Output the [x, y] coordinate of the center of the cell containing the given text.  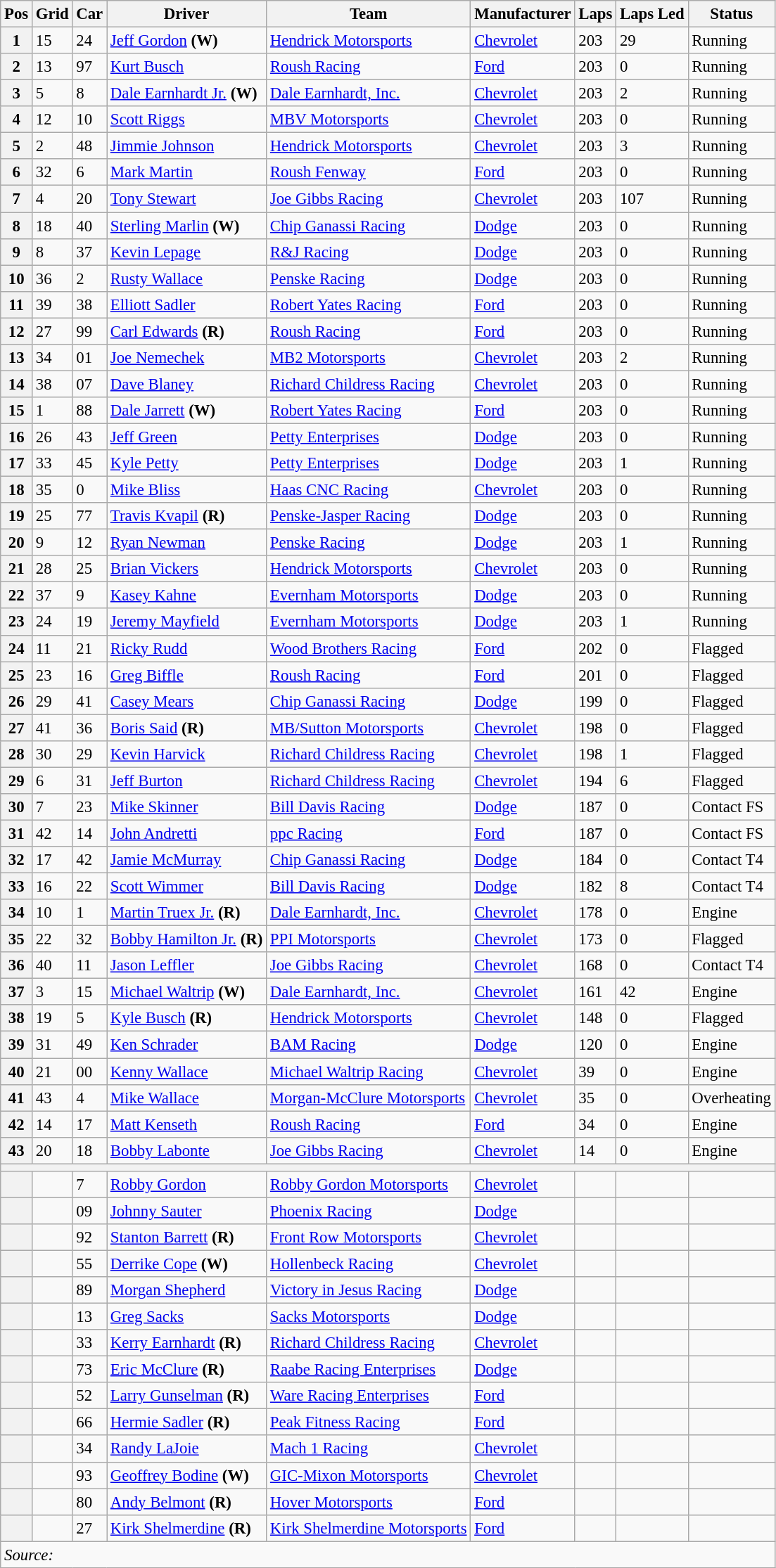
Geoffrey Bodine (W) [187, 1475]
Penske-Jasper Racing [369, 516]
148 [595, 1019]
Eric McClure (R) [187, 1370]
Kirk Shelmerdine (R) [187, 1528]
Laps [595, 14]
77 [90, 516]
Larry Gunselman (R) [187, 1396]
202 [595, 648]
Mike Bliss [187, 490]
MBV Motorsports [369, 120]
Michael Waltrip Racing [369, 1072]
Joe Nemechek [187, 358]
Martin Truex Jr. (R) [187, 913]
Kevin Lepage [187, 252]
Morgan Shepherd [187, 1290]
Dave Blaney [187, 384]
Jeff Gordon (W) [187, 41]
Boris Said (R) [187, 728]
Scott Riggs [187, 120]
Jamie McMurray [187, 860]
Jeff Green [187, 437]
Travis Kvapil (R) [187, 516]
Scott Wimmer [187, 887]
Jason Leffler [187, 965]
Andy Belmont (R) [187, 1502]
Grid [52, 14]
Carl Edwards (R) [187, 331]
49 [90, 1045]
Ware Racing Enterprises [369, 1396]
Casey Mears [187, 701]
09 [90, 1211]
Sterling Marlin (W) [187, 226]
107 [652, 199]
89 [90, 1290]
97 [90, 67]
Phoenix Racing [369, 1211]
John Andretti [187, 833]
66 [90, 1422]
Mach 1 Racing [369, 1449]
GIC-Mixon Motorsports [369, 1475]
Haas CNC Racing [369, 490]
Kerry Earnhardt (R) [187, 1343]
Kyle Busch (R) [187, 1019]
Rusty Wallace [187, 278]
93 [90, 1475]
Mike Wallace [187, 1098]
Bobby Labonte [187, 1150]
Dale Earnhardt Jr. (W) [187, 94]
Stanton Barrett (R) [187, 1238]
99 [90, 331]
184 [595, 860]
Status [732, 14]
Driver [187, 14]
Peak Fitness Racing [369, 1422]
Mike Skinner [187, 807]
Sacks Motorsports [369, 1317]
178 [595, 913]
Mark Martin [187, 172]
Ken Schrader [187, 1045]
Hermie Sadler (R) [187, 1422]
Hollenbeck Racing [369, 1264]
Greg Biffle [187, 675]
Randy LaJoie [187, 1449]
Michael Waltrip (W) [187, 992]
73 [90, 1370]
Hover Motorsports [369, 1502]
88 [90, 411]
Bobby Hamilton Jr. (R) [187, 939]
Team [369, 14]
Pos [17, 14]
Front Row Motorsports [369, 1238]
00 [90, 1072]
Victory in Jesus Racing [369, 1290]
MB2 Motorsports [369, 358]
Raabe Racing Enterprises [369, 1370]
07 [90, 384]
Robby Gordon [187, 1185]
Jeff Burton [187, 780]
Jeremy Mayfield [187, 622]
Kurt Busch [187, 67]
173 [595, 939]
Kyle Petty [187, 463]
80 [90, 1502]
48 [90, 146]
Manufacturer [523, 14]
Elliott Sadler [187, 304]
182 [595, 887]
Brian Vickers [187, 569]
Source: [388, 1555]
Robby Gordon Motorsports [369, 1185]
Kenny Wallace [187, 1072]
Dale Jarrett (W) [187, 411]
Laps Led [652, 14]
R&J Racing [369, 252]
ppc Racing [369, 833]
Ricky Rudd [187, 648]
01 [90, 358]
Derrike Cope (W) [187, 1264]
92 [90, 1238]
Kasey Kahne [187, 596]
194 [595, 780]
Roush Fenway [369, 172]
Greg Sacks [187, 1317]
Jimmie Johnson [187, 146]
45 [90, 463]
Car [90, 14]
Tony Stewart [187, 199]
Kirk Shelmerdine Motorsports [369, 1528]
Ryan Newman [187, 543]
Matt Kenseth [187, 1124]
168 [595, 965]
PPI Motorsports [369, 939]
Wood Brothers Racing [369, 648]
201 [595, 675]
BAM Racing [369, 1045]
MB/Sutton Motorsports [369, 728]
52 [90, 1396]
161 [595, 992]
Morgan-McClure Motorsports [369, 1098]
Kevin Harvick [187, 754]
120 [595, 1045]
Overheating [732, 1098]
55 [90, 1264]
Johnny Sauter [187, 1211]
199 [595, 701]
